From the cell containing the given text, extract its center point as [X, Y] coordinate. 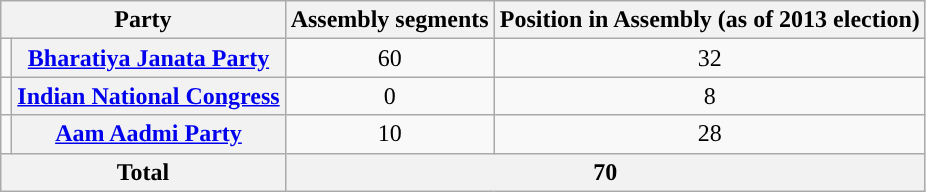
60 [390, 58]
70 [605, 172]
Total [143, 172]
8 [710, 96]
Assembly segments [390, 20]
Party [143, 20]
Position in Assembly (as of 2013 election) [710, 20]
Bharatiya Janata Party [148, 58]
10 [390, 134]
Indian National Congress [148, 96]
28 [710, 134]
32 [710, 58]
Aam Aadmi Party [148, 134]
0 [390, 96]
